Extract the (x, y) coordinate from the center of the cell holding the provided text.  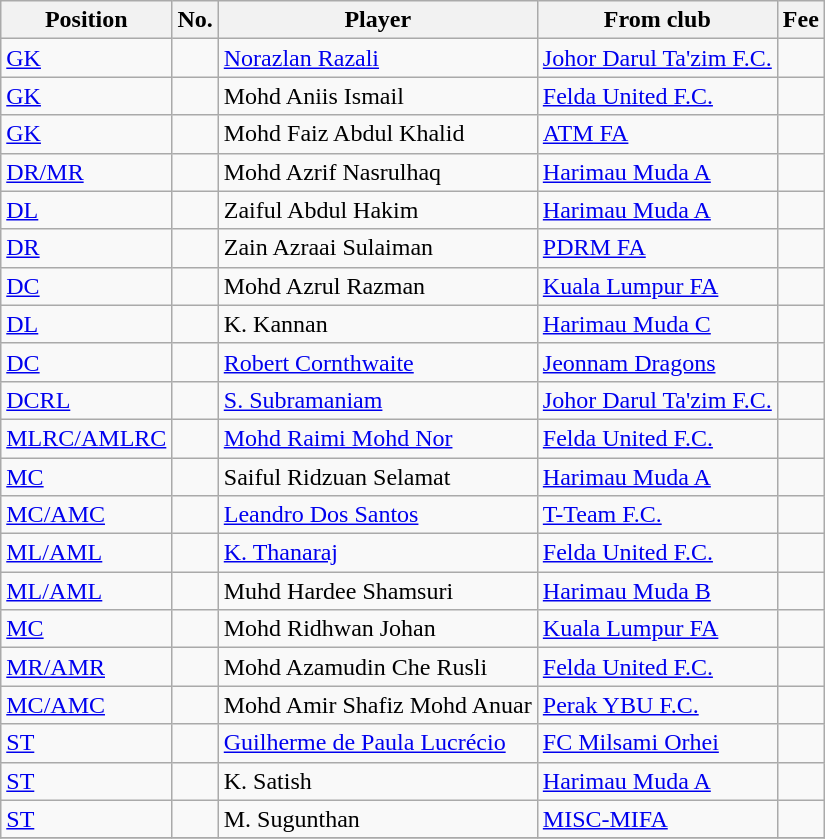
K. Thanaraj (378, 553)
K. Satish (378, 781)
Harimau Muda B (657, 591)
Mohd Ridhwan Johan (378, 629)
Perak YBU F.C. (657, 705)
Saiful Ridzuan Selamat (378, 477)
Mohd Aniis Ismail (378, 96)
Mohd Azrif Nasrulhaq (378, 172)
Fee (800, 20)
Position (86, 20)
MR/AMR (86, 667)
Player (378, 20)
Guilherme de Paula Lucrécio (378, 743)
Mohd Raimi Mohd Nor (378, 438)
DR/MR (86, 172)
Zaiful Abdul Hakim (378, 210)
DR (86, 248)
T-Team F.C. (657, 515)
Mohd Azamudin Che Rusli (378, 667)
Leandro Dos Santos (378, 515)
K. Kannan (378, 324)
Muhd Hardee Shamsuri (378, 591)
Harimau Muda C (657, 324)
MLRC/AMLRC (86, 438)
Norazlan Razali (378, 58)
FC Milsami Orhei (657, 743)
Jeonnam Dragons (657, 362)
MISC-MIFA (657, 819)
Zain Azraai Sulaiman (378, 248)
PDRM FA (657, 248)
Mohd Azrul Razman (378, 286)
Mohd Faiz Abdul Khalid (378, 134)
No. (195, 20)
M. Sugunthan (378, 819)
Robert Cornthwaite (378, 362)
DCRL (86, 400)
ATM FA (657, 134)
From club (657, 20)
S. Subramaniam (378, 400)
Mohd Amir Shafiz Mohd Anuar (378, 705)
